Output the (X, Y) coordinate of the center of the cell containing the given text.  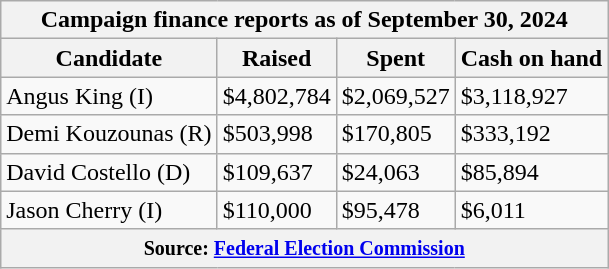
Raised (276, 58)
Cash on hand (531, 58)
$110,000 (276, 210)
$4,802,784 (276, 96)
Campaign finance reports as of September 30, 2024 (304, 20)
Source: Federal Election Commission (304, 248)
$95,478 (396, 210)
$109,637 (276, 172)
Candidate (109, 58)
Angus King (I) (109, 96)
$2,069,527 (396, 96)
Jason Cherry (I) (109, 210)
Demi Kouzounas (R) (109, 134)
$24,063 (396, 172)
Spent (396, 58)
$6,011 (531, 210)
$170,805 (396, 134)
$85,894 (531, 172)
David Costello (D) (109, 172)
$3,118,927 (531, 96)
$333,192 (531, 134)
$503,998 (276, 134)
